Locate the cell with the specified text and output its (X, Y) center coordinate. 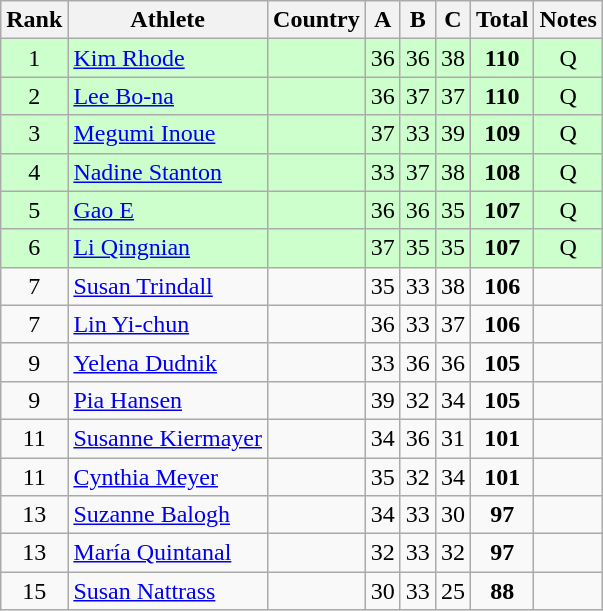
B (418, 20)
Susan Nattrass (168, 591)
31 (452, 438)
Rank (34, 20)
Country (317, 20)
25 (452, 591)
Athlete (168, 20)
Lee Bo-na (168, 96)
Lin Yi-chun (168, 324)
Kim Rhode (168, 58)
Megumi Inoue (168, 134)
Gao E (168, 210)
Li Qingnian (168, 248)
María Quintanal (168, 553)
6 (34, 248)
Susanne Kiermayer (168, 438)
4 (34, 172)
5 (34, 210)
Total (502, 20)
Suzanne Balogh (168, 515)
109 (502, 134)
3 (34, 134)
C (452, 20)
88 (502, 591)
Yelena Dudnik (168, 362)
Pia Hansen (168, 400)
2 (34, 96)
1 (34, 58)
Nadine Stanton (168, 172)
108 (502, 172)
15 (34, 591)
Notes (568, 20)
Susan Trindall (168, 286)
A (382, 20)
Cynthia Meyer (168, 477)
